Output the (X, Y) coordinate of the center of the cell containing the given text.  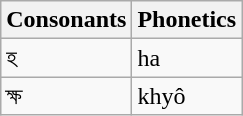
হ (66, 58)
ha (187, 58)
Consonants (66, 20)
Phonetics (187, 20)
khyô (187, 96)
ক্ষ (66, 96)
